Search for the cell housing the specified text and yield its [X, Y] center coordinate. 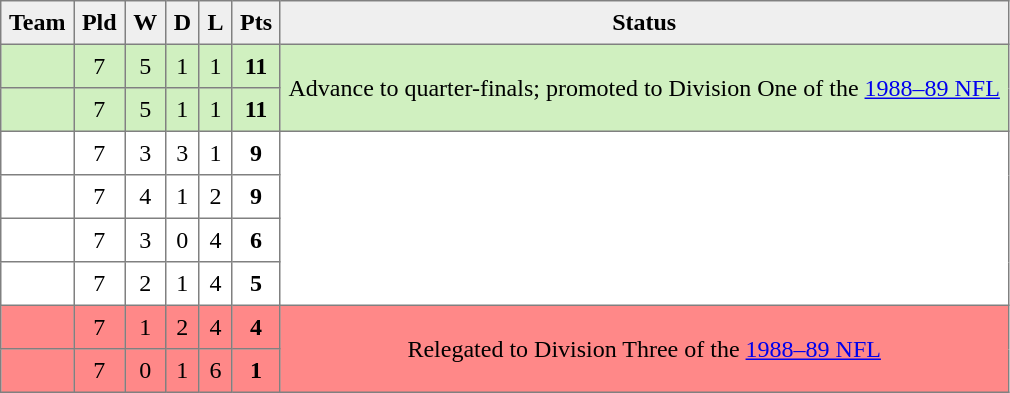
Pld [100, 23]
Status [644, 23]
Team [38, 23]
Relegated to Division Three of the 1988–89 NFL [644, 348]
Pts [256, 23]
W [145, 23]
Advance to quarter-finals; promoted to Division One of the 1988–89 NFL [644, 88]
D [182, 23]
L [216, 23]
